Pinpoint the cell where the given text exists, returning its [x, y] midpoint coordinate. 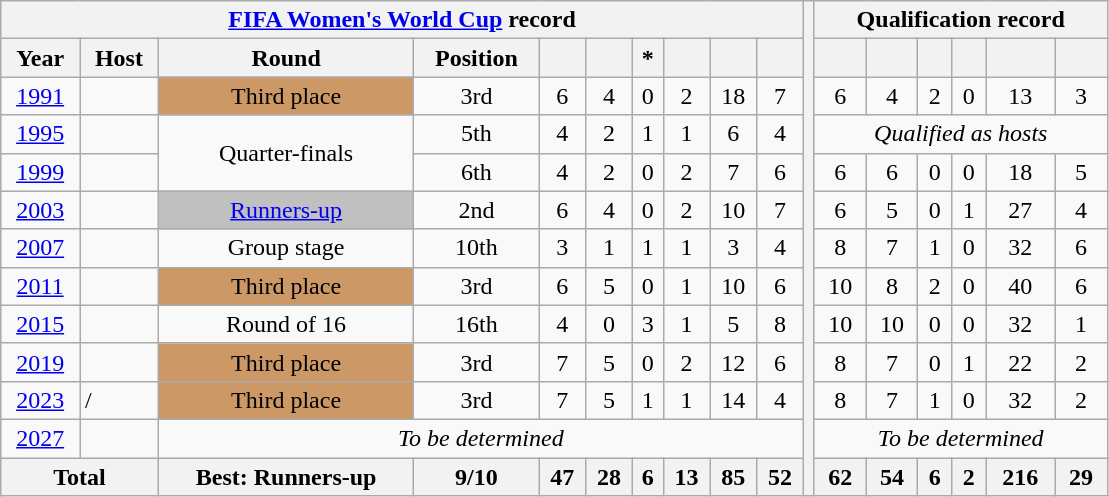
40 [1020, 286]
2023 [40, 400]
54 [892, 477]
Round [286, 58]
Best: Runners-up [286, 477]
27 [1020, 210]
Qualified as hosts [960, 134]
Year [40, 58]
Runners-up [286, 210]
1999 [40, 172]
22 [1020, 362]
10th [476, 248]
1995 [40, 134]
5th [476, 134]
Group stage [286, 248]
1991 [40, 96]
Total [80, 477]
2019 [40, 362]
/ [120, 400]
9/10 [476, 477]
62 [840, 477]
16th [476, 324]
216 [1020, 477]
2015 [40, 324]
Round of 16 [286, 324]
47 [562, 477]
12 [734, 362]
29 [1081, 477]
Qualification record [960, 20]
* [648, 58]
Position [476, 58]
6th [476, 172]
Quarter-finals [286, 153]
85 [734, 477]
2027 [40, 438]
Host [120, 58]
2003 [40, 210]
2011 [40, 286]
28 [610, 477]
2nd [476, 210]
FIFA Women's World Cup record [402, 20]
2007 [40, 248]
52 [780, 477]
14 [734, 400]
